Detect which cell encompasses the target text, then output its (x, y) center coordinate. 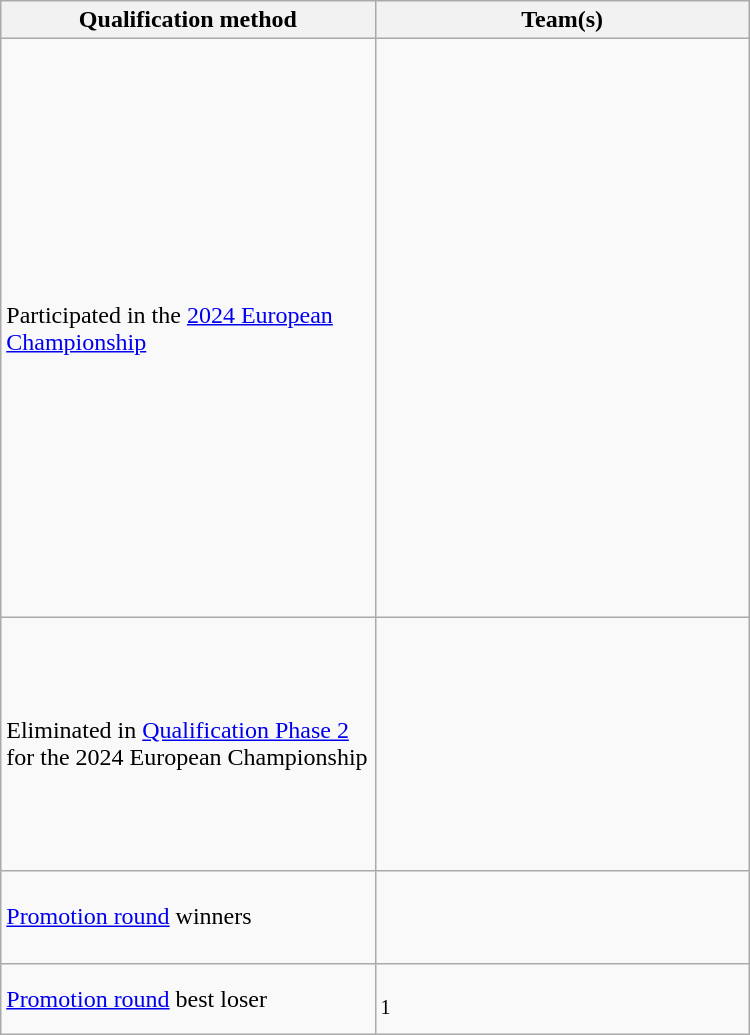
Participated in the 2024 European Championship (188, 328)
Eliminated in Qualification Phase 2 for the 2024 European Championship (188, 744)
1 (562, 999)
Promotion round best loser (188, 999)
Qualification method (188, 20)
Team(s) (562, 20)
Promotion round winners (188, 917)
